Scan for the cell matching the given text and deliver its (X, Y) coordinate at center. 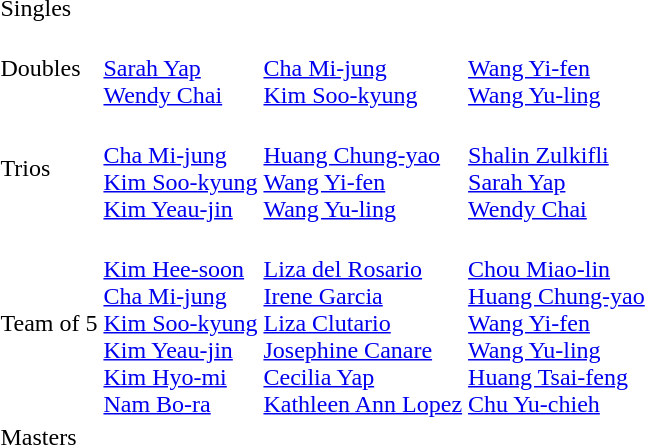
Cha Mi-jungKim Soo-kyungKim Yeau-jin (180, 168)
Sarah YapWendy Chai (180, 68)
Cha Mi-jungKim Soo-kyung (363, 68)
Liza del RosarioIrene GarciaLiza ClutarioJosephine CanareCecilia YapKathleen Ann Lopez (363, 323)
Huang Chung-yaoWang Yi-fenWang Yu-ling (363, 168)
Kim Hee-soonCha Mi-jungKim Soo-kyungKim Yeau-jinKim Hyo-miNam Bo-ra (180, 323)
